From the cell containing the given text, extract its center point as [X, Y] coordinate. 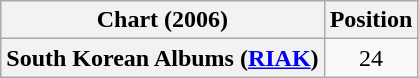
24 [371, 58]
Position [371, 20]
South Korean Albums (RIAK) [162, 58]
Chart (2006) [162, 20]
